Return [X, Y] of the center of cell containing provided text 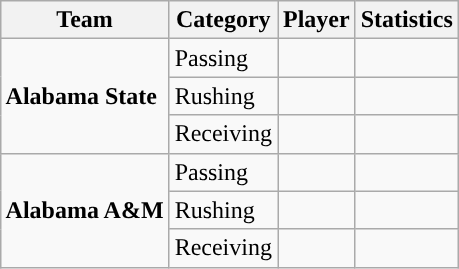
Statistics [406, 20]
Alabama A&M [84, 210]
Category [223, 20]
Player [317, 20]
Team [84, 20]
Alabama State [84, 96]
